Capture the cell that displays the provided text and extract its (X, Y) central coordinate. 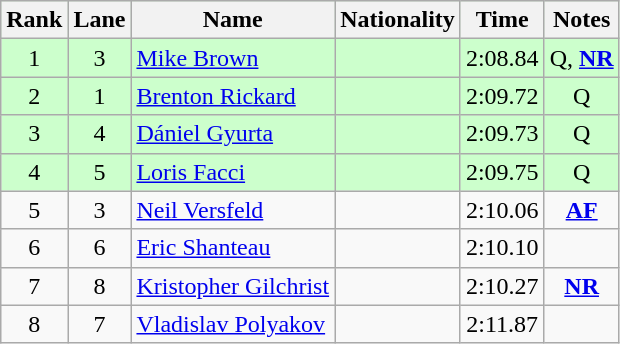
Time (502, 20)
2:10.27 (502, 286)
2:10.10 (502, 248)
Notes (582, 20)
Dániel Gyurta (233, 134)
Neil Versfeld (233, 210)
2:08.84 (502, 58)
2:09.73 (502, 134)
Lane (100, 20)
2:09.72 (502, 96)
Q, NR (582, 58)
Loris Facci (233, 172)
2 (34, 96)
Vladislav Polyakov (233, 324)
Rank (34, 20)
AF (582, 210)
Name (233, 20)
2:11.87 (502, 324)
NR (582, 286)
Eric Shanteau (233, 248)
2:09.75 (502, 172)
Kristopher Gilchrist (233, 286)
Brenton Rickard (233, 96)
2:10.06 (502, 210)
Mike Brown (233, 58)
Nationality (398, 20)
